Pinpoint the cell where the given text exists, returning its (X, Y) midpoint coordinate. 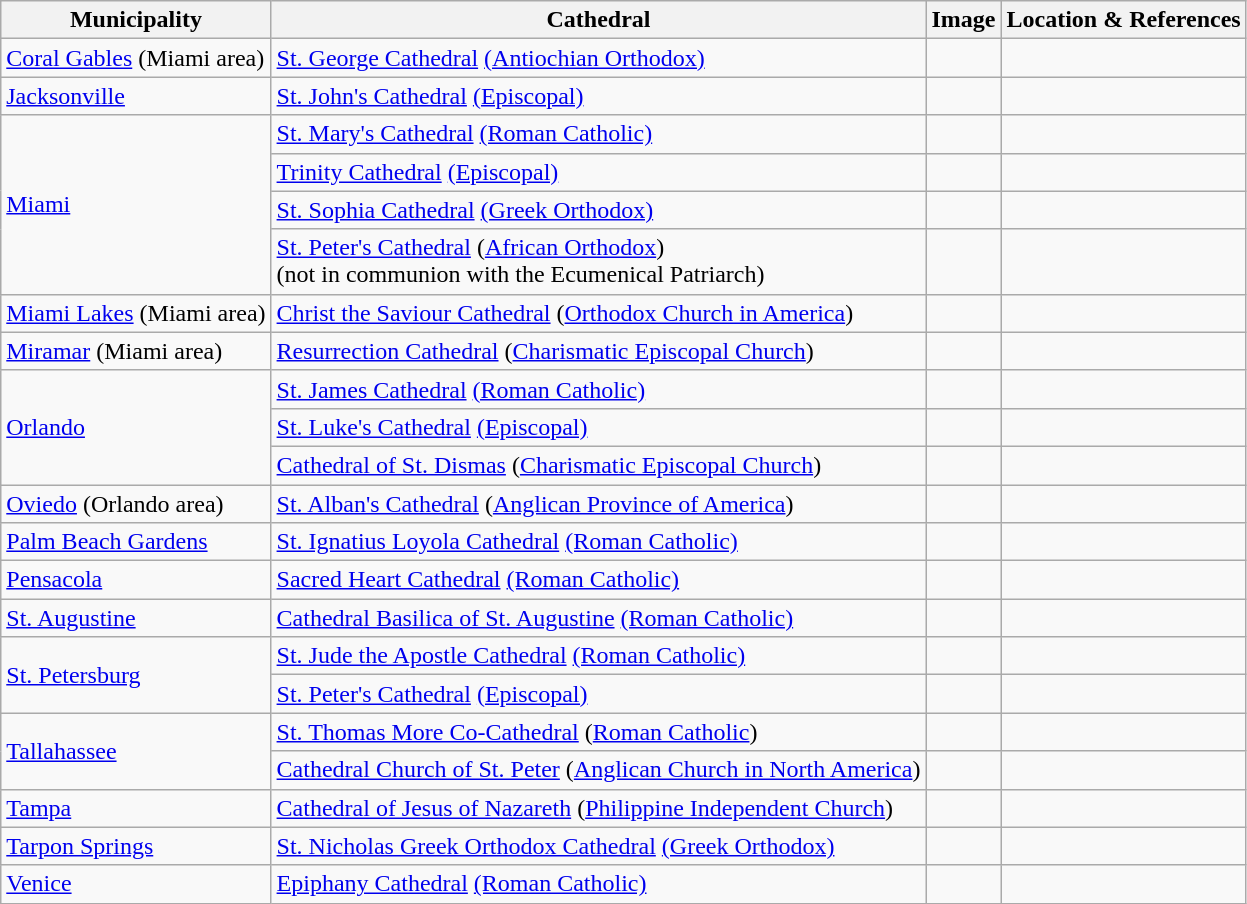
Tampa (136, 808)
St. Sophia Cathedral (Greek Orthodox) (598, 210)
St. Nicholas Greek Orthodox Cathedral (Greek Orthodox) (598, 846)
St. George Cathedral (Antiochian Orthodox) (598, 58)
Tallahassee (136, 751)
Orlando (136, 427)
St. Alban's Cathedral (Anglican Province of America) (598, 503)
St. Petersburg (136, 675)
Cathedral of Jesus of Nazareth (Philippine Independent Church) (598, 808)
St. Ignatius Loyola Cathedral (Roman Catholic) (598, 542)
Tarpon Springs (136, 846)
Pensacola (136, 580)
Miami Lakes (Miami area) (136, 313)
Trinity Cathedral (Episcopal) (598, 172)
St. Mary's Cathedral (Roman Catholic) (598, 134)
Sacred Heart Cathedral (Roman Catholic) (598, 580)
Municipality (136, 20)
St. Luke's Cathedral (Episcopal) (598, 427)
Venice (136, 884)
St. Peter's Cathedral (African Orthodox)(not in communion with the Ecumenical Patriarch) (598, 262)
Cathedral (598, 20)
Image (964, 20)
Miami (136, 204)
Resurrection Cathedral (Charismatic Episcopal Church) (598, 351)
Miramar (Miami area) (136, 351)
Palm Beach Gardens (136, 542)
St. Thomas More Co-Cathedral (Roman Catholic) (598, 732)
Location & References (1124, 20)
Cathedral of St. Dismas (Charismatic Episcopal Church) (598, 465)
Christ the Saviour Cathedral (Orthodox Church in America) (598, 313)
Coral Gables (Miami area) (136, 58)
St. James Cathedral (Roman Catholic) (598, 389)
St. Peter's Cathedral (Episcopal) (598, 694)
St. Augustine (136, 618)
St. Jude the Apostle Cathedral (Roman Catholic) (598, 656)
Cathedral Basilica of St. Augustine (Roman Catholic) (598, 618)
Jacksonville (136, 96)
Cathedral Church of St. Peter (Anglican Church in North America) (598, 770)
Epiphany Cathedral (Roman Catholic) (598, 884)
St. John's Cathedral (Episcopal) (598, 96)
Oviedo (Orlando area) (136, 503)
